Capture the cell that displays the provided text and extract its [x, y] central coordinate. 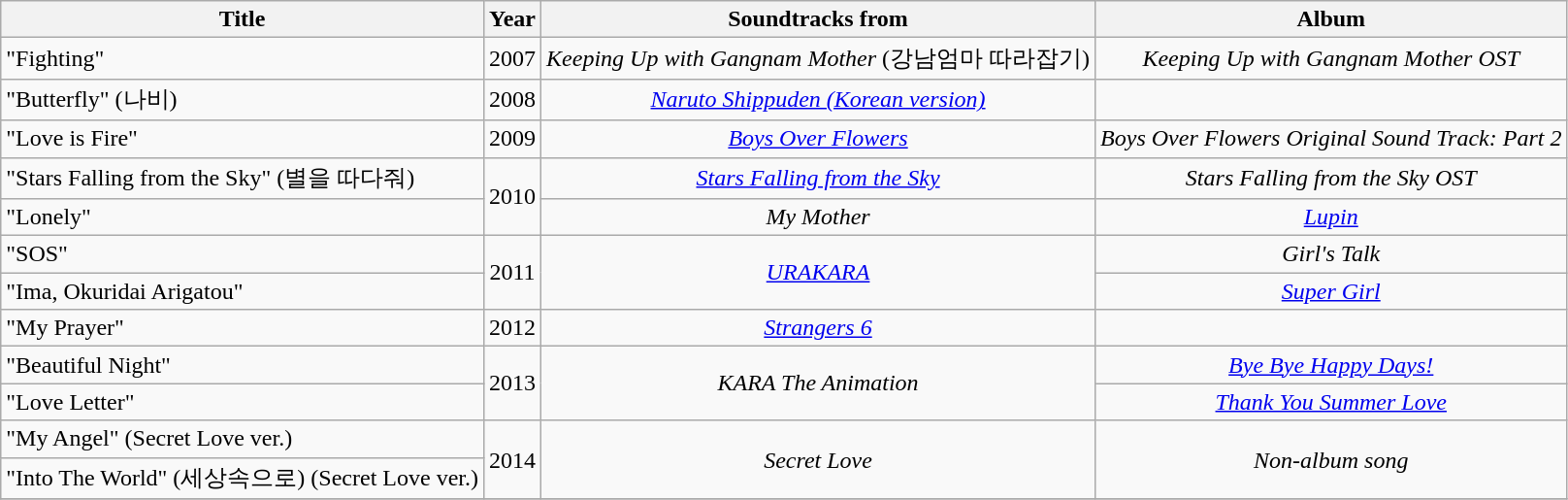
"Ima, Okuridai Arigatou" [243, 291]
2014 [512, 460]
Secret Love [819, 460]
"Fighting" [243, 58]
Naruto Shippuden (Korean version) [819, 99]
Bye Bye Happy Days! [1331, 365]
"Lonely" [243, 217]
"Love is Fire" [243, 139]
Keeping Up with Gangnam Mother OST [1331, 58]
"SOS" [243, 254]
Stars Falling from the Sky OST [1331, 179]
2007 [512, 58]
Boys Over Flowers Original Sound Track: Part 2 [1331, 139]
2011 [512, 273]
Keeping Up with Gangnam Mother (강남엄마 따라잡기) [819, 58]
Strangers 6 [819, 328]
Title [243, 19]
Girl's Talk [1331, 254]
"Butterfly" (나비) [243, 99]
"Love Letter" [243, 402]
2010 [512, 196]
Lupin [1331, 217]
Non-album song [1331, 460]
2009 [512, 139]
KARA The Animation [819, 383]
2008 [512, 99]
"Beautiful Night" [243, 365]
Thank You Summer Love [1331, 402]
Super Girl [1331, 291]
2012 [512, 328]
URAKARA [819, 273]
2013 [512, 383]
Stars Falling from the Sky [819, 179]
Year [512, 19]
"Stars Falling from the Sky" (별을 따다줘) [243, 179]
"My Prayer" [243, 328]
Soundtracks from [819, 19]
"My Angel" (Secret Love ver.) [243, 439]
My Mother [819, 217]
Album [1331, 19]
Boys Over Flowers [819, 139]
"Into The World" (세상속으로) (Secret Love ver.) [243, 478]
